Find where the given text appears and provide that cell's center as (X, Y) coordinate. 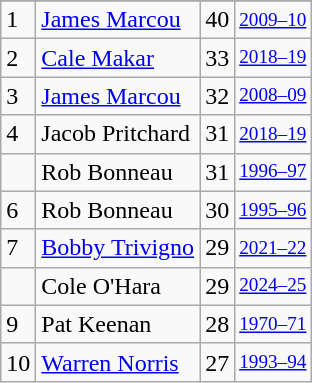
1 (18, 20)
33 (218, 58)
30 (218, 210)
Pat Keenan (118, 324)
40 (218, 20)
9 (18, 324)
Cale Makar (118, 58)
1995–96 (273, 210)
1970–71 (273, 324)
Jacob Pritchard (118, 134)
32 (218, 96)
1996–97 (273, 172)
Cole O'Hara (118, 286)
Bobby Trivigno (118, 248)
2008–09 (273, 96)
4 (18, 134)
28 (218, 324)
7 (18, 248)
27 (218, 362)
2009–10 (273, 20)
6 (18, 210)
Warren Norris (118, 362)
10 (18, 362)
1993–94 (273, 362)
2021–22 (273, 248)
2 (18, 58)
2024–25 (273, 286)
3 (18, 96)
